Capture the cell that displays the provided text and extract its (x, y) central coordinate. 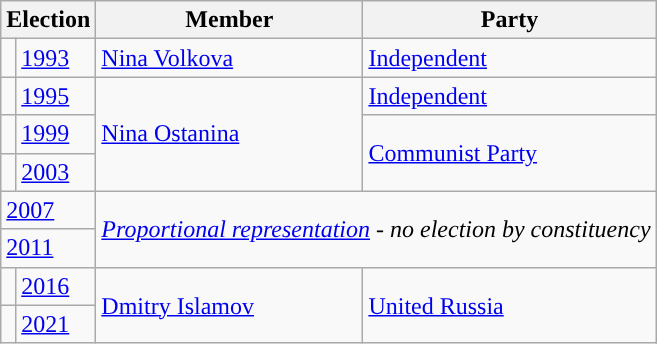
1999 (56, 134)
2011 (48, 248)
Dmitry Islamov (230, 305)
Communist Party (510, 153)
2016 (56, 286)
1995 (56, 96)
Party (510, 20)
United Russia (510, 305)
2007 (48, 210)
1993 (56, 58)
Proportional representation - no election by constituency (376, 229)
2003 (56, 172)
2021 (56, 324)
Member (230, 20)
Election (48, 20)
Nina Ostanina (230, 134)
Nina Volkova (230, 58)
